From the cell containing the given text, extract its center point as [X, Y] coordinate. 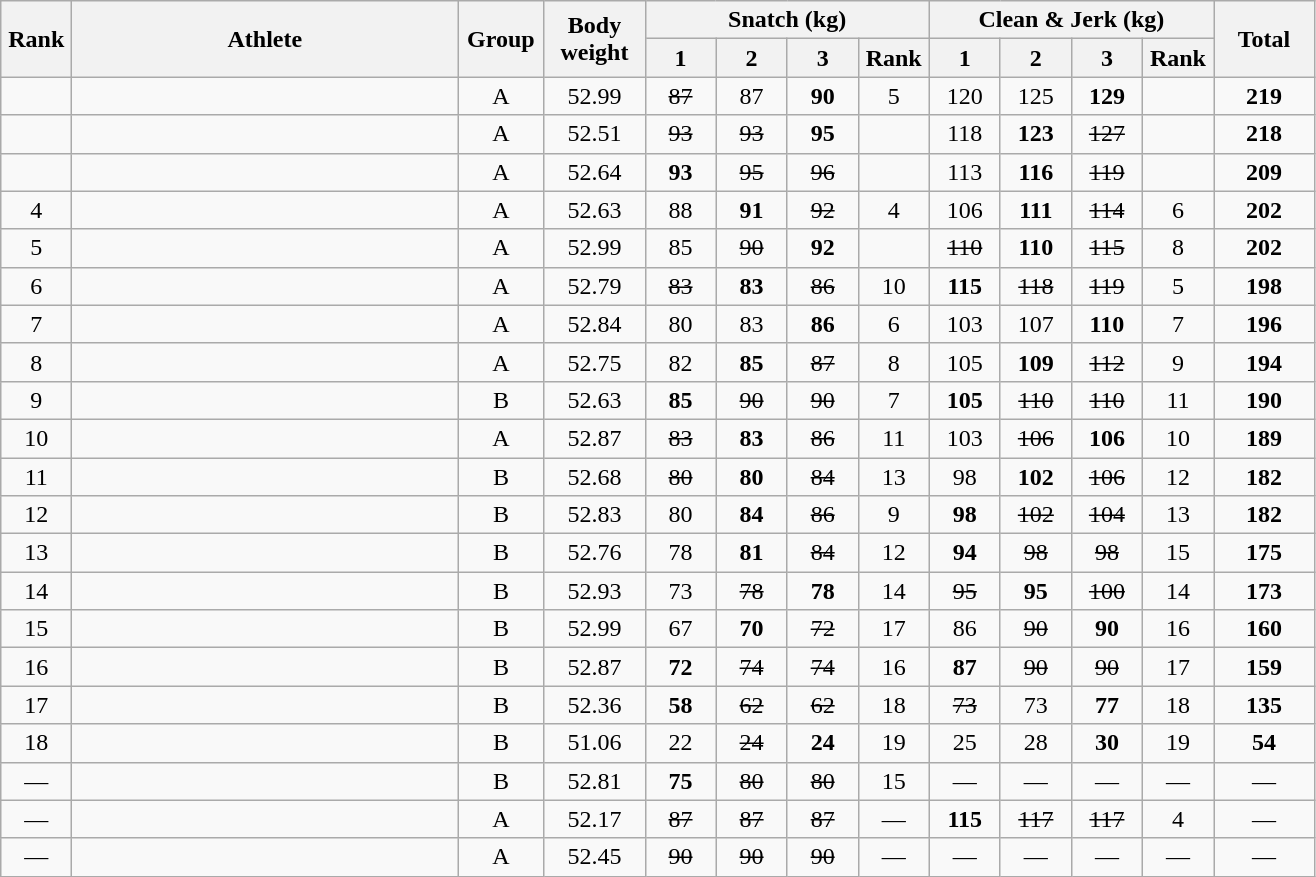
Clean & Jerk (kg) [1071, 20]
219 [1264, 96]
52.36 [594, 705]
25 [964, 743]
52.51 [594, 134]
111 [1036, 210]
30 [1106, 743]
28 [1036, 743]
100 [1106, 591]
194 [1264, 362]
58 [680, 705]
189 [1264, 438]
Body weight [594, 39]
209 [1264, 172]
159 [1264, 667]
123 [1036, 134]
75 [680, 781]
52.79 [594, 286]
52.76 [594, 553]
52.93 [594, 591]
Total [1264, 39]
51.06 [594, 743]
52.17 [594, 819]
52.83 [594, 515]
81 [752, 553]
88 [680, 210]
175 [1264, 553]
94 [964, 553]
52.75 [594, 362]
52.45 [594, 857]
52.84 [594, 324]
107 [1036, 324]
52.81 [594, 781]
196 [1264, 324]
112 [1106, 362]
22 [680, 743]
Snatch (kg) [787, 20]
109 [1036, 362]
113 [964, 172]
52.68 [594, 477]
127 [1106, 134]
135 [1264, 705]
91 [752, 210]
198 [1264, 286]
120 [964, 96]
70 [752, 629]
82 [680, 362]
67 [680, 629]
104 [1106, 515]
114 [1106, 210]
77 [1106, 705]
116 [1036, 172]
125 [1036, 96]
190 [1264, 400]
54 [1264, 743]
Athlete [265, 39]
Group [501, 39]
218 [1264, 134]
96 [822, 172]
173 [1264, 591]
160 [1264, 629]
52.64 [594, 172]
129 [1106, 96]
